Search for the cell housing the specified text and yield its [x, y] center coordinate. 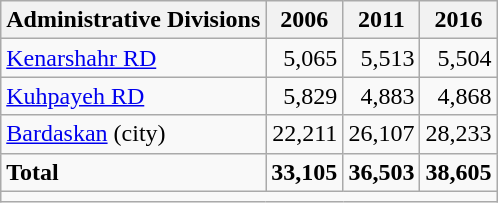
22,211 [304, 134]
5,513 [382, 58]
Kuhpayeh RD [134, 96]
38,605 [458, 172]
2006 [304, 20]
Bardaskan (city) [134, 134]
36,503 [382, 172]
2016 [458, 20]
28,233 [458, 134]
5,065 [304, 58]
5,829 [304, 96]
5,504 [458, 58]
4,868 [458, 96]
Kenarshahr RD [134, 58]
Administrative Divisions [134, 20]
4,883 [382, 96]
2011 [382, 20]
Total [134, 172]
26,107 [382, 134]
33,105 [304, 172]
